Search for the cell housing the specified text and yield its (x, y) center coordinate. 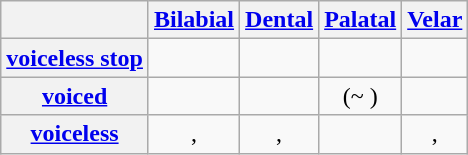
voiceless stop (75, 58)
Dental (280, 20)
Bilabial (194, 20)
voiced (75, 96)
(~ ) (360, 96)
Velar (435, 20)
Palatal (360, 20)
voiceless (75, 134)
